Scan for the cell matching the given text and deliver its [x, y] coordinate at center. 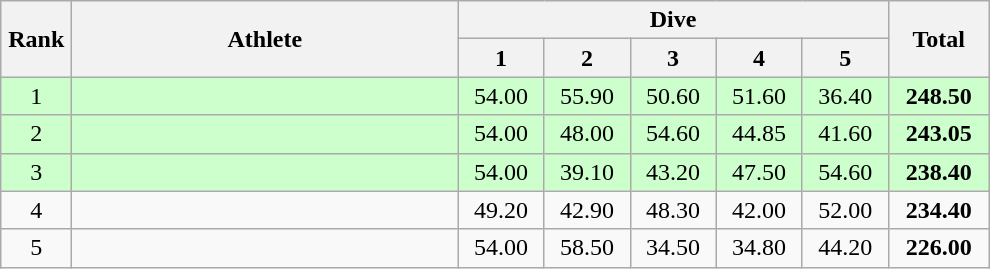
52.00 [845, 210]
Total [938, 39]
226.00 [938, 248]
Dive [673, 20]
58.50 [587, 248]
43.20 [673, 172]
42.90 [587, 210]
49.20 [501, 210]
50.60 [673, 96]
243.05 [938, 134]
48.00 [587, 134]
47.50 [759, 172]
Athlete [265, 39]
42.00 [759, 210]
Rank [36, 39]
39.10 [587, 172]
48.30 [673, 210]
41.60 [845, 134]
44.85 [759, 134]
34.50 [673, 248]
36.40 [845, 96]
51.60 [759, 96]
44.20 [845, 248]
34.80 [759, 248]
248.50 [938, 96]
55.90 [587, 96]
238.40 [938, 172]
234.40 [938, 210]
